Identify which cell holds the provided text, then report its (X, Y) central coordinate. 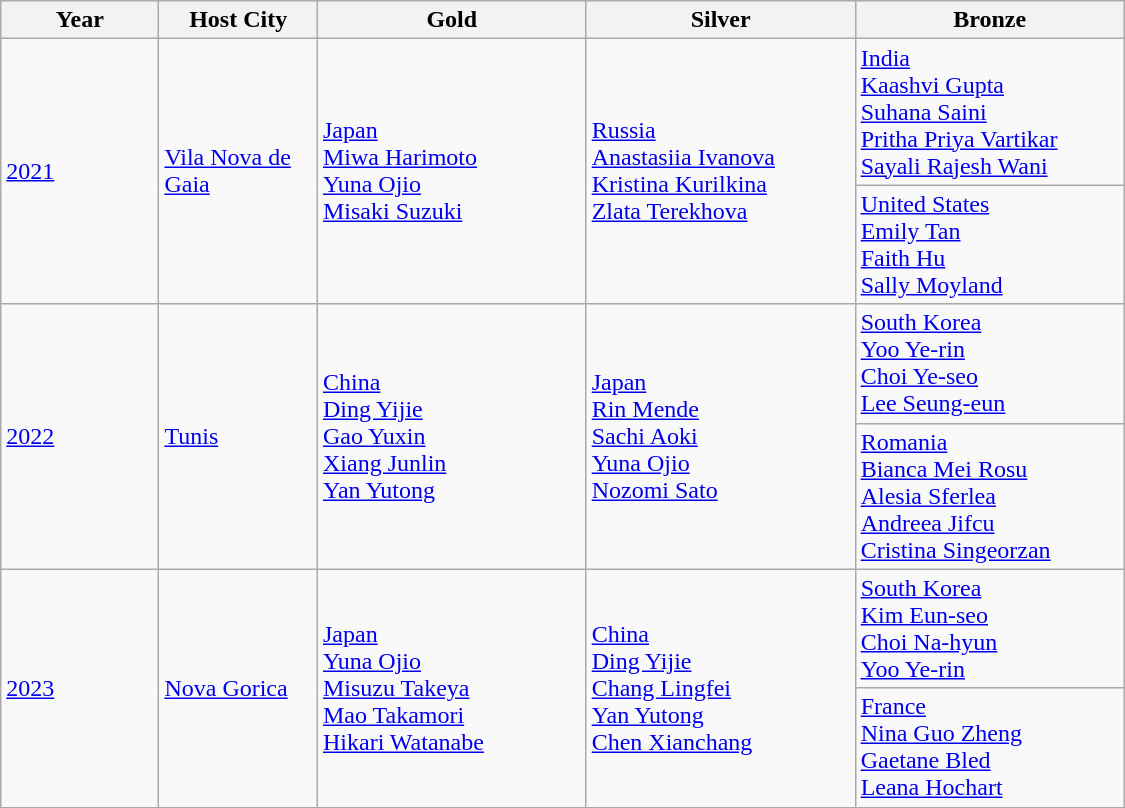
JapanRin MendeSachi AokiYuna OjioNozomi Sato (720, 436)
Year (80, 20)
2021 (80, 172)
South KoreaKim Eun-seoChoi Na-hyunYoo Ye-rin (990, 628)
2022 (80, 436)
FranceNina Guo ZhengGaetane BledLeana Hochart (990, 748)
JapanMiwa HarimotoYuna OjioMisaki Suzuki (452, 172)
Silver (720, 20)
Gold (452, 20)
Bronze (990, 20)
South KoreaYoo Ye-rinChoi Ye-seoLee Seung-eun (990, 364)
2023 (80, 688)
ChinaDing YijieGao YuxinXiang JunlinYan Yutong (452, 436)
JapanYuna OjioMisuzu TakeyaMao TakamoriHikari Watanabe (452, 688)
Tunis (238, 436)
Vila Nova de Gaia (238, 172)
RomaniaBianca Mei RosuAlesia SferleaAndreea JifcuCristina Singeorzan (990, 496)
RussiaAnastasiia IvanovaKristina KurilkinaZlata Terekhova (720, 172)
Host City (238, 20)
IndiaKaashvi GuptaSuhana SainiPritha Priya VartikarSayali Rajesh Wani (990, 112)
ChinaDing YijieChang LingfeiYan YutongChen Xianchang (720, 688)
Nova Gorica (238, 688)
United StatesEmily TanFaith HuSally Moyland (990, 244)
